Pinpoint the cell where the given text exists, returning its [x, y] midpoint coordinate. 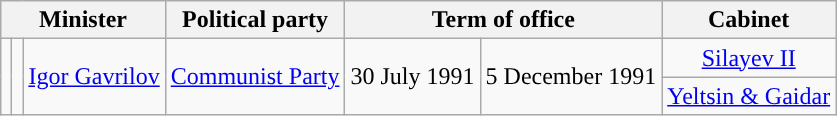
Political party [255, 20]
Minister [83, 20]
Communist Party [255, 77]
5 December 1991 [571, 77]
Cabinet [749, 20]
Yeltsin & Gaidar [749, 96]
Silayev II [749, 58]
Igor Gavrilov [94, 77]
30 July 1991 [412, 77]
Term of office [504, 20]
